Find where the given text appears and provide that cell's center as [x, y] coordinate. 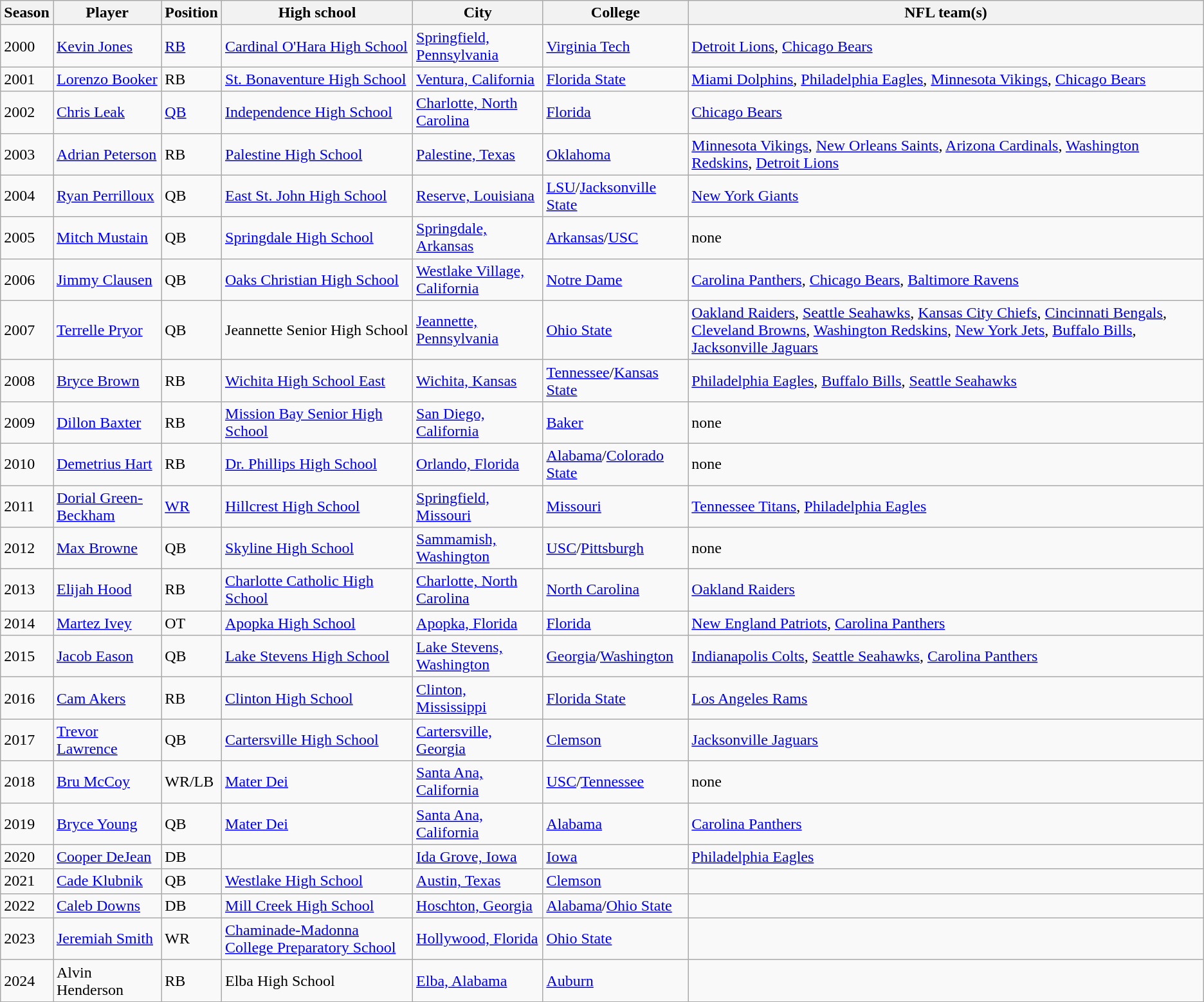
2015 [27, 656]
Elba, Alabama [478, 980]
Wichita High School East [318, 381]
Cade Klubnik [107, 881]
2000 [27, 46]
Clinton, Mississippi [478, 698]
Clinton High School [318, 698]
Palestine, Texas [478, 154]
Springfield, Pennsylvania [478, 46]
Dillon Baxter [107, 422]
2017 [27, 740]
2020 [27, 857]
Jimmy Clausen [107, 279]
OT [192, 623]
Skyline High School [318, 548]
Indianapolis Colts, Seattle Seahawks, Carolina Panthers [945, 656]
2023 [27, 939]
2008 [27, 381]
Jacob Eason [107, 656]
Mitch Mustain [107, 238]
2011 [27, 506]
2005 [27, 238]
Tennessee/Kansas State [616, 381]
Springdale, Arkansas [478, 238]
Miami Dolphins, Philadelphia Eagles, Minnesota Vikings, Chicago Bears [945, 79]
Bru McCoy [107, 782]
Hollywood, Florida [478, 939]
Oaks Christian High School [318, 279]
Chaminade-Madonna College Preparatory School [318, 939]
2007 [27, 330]
Alabama [616, 823]
Bryce Young [107, 823]
New York Giants [945, 196]
Philadelphia Eagles, Buffalo Bills, Seattle Seahawks [945, 381]
Hillcrest High School [318, 506]
Bryce Brown [107, 381]
2024 [27, 980]
Lake Stevens High School [318, 656]
Ryan Perrilloux [107, 196]
Chicago Bears [945, 112]
2003 [27, 154]
2013 [27, 590]
Cooper DeJean [107, 857]
High school [318, 13]
2014 [27, 623]
Cartersville, Georgia [478, 740]
Jeremiah Smith [107, 939]
Palestine High School [318, 154]
St. Bonaventure High School [318, 79]
2010 [27, 464]
Lorenzo Booker [107, 79]
Apopka High School [318, 623]
Auburn [616, 980]
Missouri [616, 506]
Lake Stevens, Washington [478, 656]
Trevor Lawrence [107, 740]
Westlake High School [318, 881]
City [478, 13]
Chris Leak [107, 112]
2006 [27, 279]
Hoschton, Georgia [478, 906]
Sammamish, Washington [478, 548]
Detroit Lions, Chicago Bears [945, 46]
2004 [27, 196]
Cam Akers [107, 698]
College [616, 13]
Elijah Hood [107, 590]
Cardinal O'Hara High School [318, 46]
Wichita, Kansas [478, 381]
USC/Pittsburgh [616, 548]
Ida Grove, Iowa [478, 857]
Apopka, Florida [478, 623]
East St. John High School [318, 196]
Mill Creek High School [318, 906]
NFL team(s) [945, 13]
Notre Dame [616, 279]
Elba High School [318, 980]
Arkansas/USC [616, 238]
Oklahoma [616, 154]
Reserve, Louisiana [478, 196]
Adrian Peterson [107, 154]
Jeannette Senior High School [318, 330]
2001 [27, 79]
2012 [27, 548]
Charlotte Catholic High School [318, 590]
Georgia/Washington [616, 656]
Caleb Downs [107, 906]
Position [192, 13]
Alabama/Colorado State [616, 464]
Los Angeles Rams [945, 698]
Virginia Tech [616, 46]
North Carolina [616, 590]
Max Browne [107, 548]
2022 [27, 906]
Terrelle Pryor [107, 330]
San Diego, California [478, 422]
Alabama/Ohio State [616, 906]
Mission Bay Senior High School [318, 422]
Minnesota Vikings, New Orleans Saints, Arizona Cardinals, Washington Redskins, Detroit Lions [945, 154]
Orlando, Florida [478, 464]
2018 [27, 782]
Kevin Jones [107, 46]
Alvin Henderson [107, 980]
Carolina Panthers [945, 823]
2009 [27, 422]
USC/Tennessee [616, 782]
Oakland Raiders [945, 590]
Independence High School [318, 112]
Demetrius Hart [107, 464]
Player [107, 13]
Austin, Texas [478, 881]
Martez Ivey [107, 623]
2002 [27, 112]
Iowa [616, 857]
2016 [27, 698]
Dr. Phillips High School [318, 464]
Carolina Panthers, Chicago Bears, Baltimore Ravens [945, 279]
New England Patriots, Carolina Panthers [945, 623]
WR/LB [192, 782]
2019 [27, 823]
Jacksonville Jaguars [945, 740]
Baker [616, 422]
Dorial Green-Beckham [107, 506]
Philadelphia Eagles [945, 857]
LSU/Jacksonville State [616, 196]
Jeannette, Pennsylvania [478, 330]
Tennessee Titans, Philadelphia Eagles [945, 506]
Season [27, 13]
2021 [27, 881]
Springfield, Missouri [478, 506]
Westlake Village, California [478, 279]
Cartersville High School [318, 740]
Ventura, California [478, 79]
Springdale High School [318, 238]
